Output the [X, Y] coordinate of the center of the cell containing the given text.  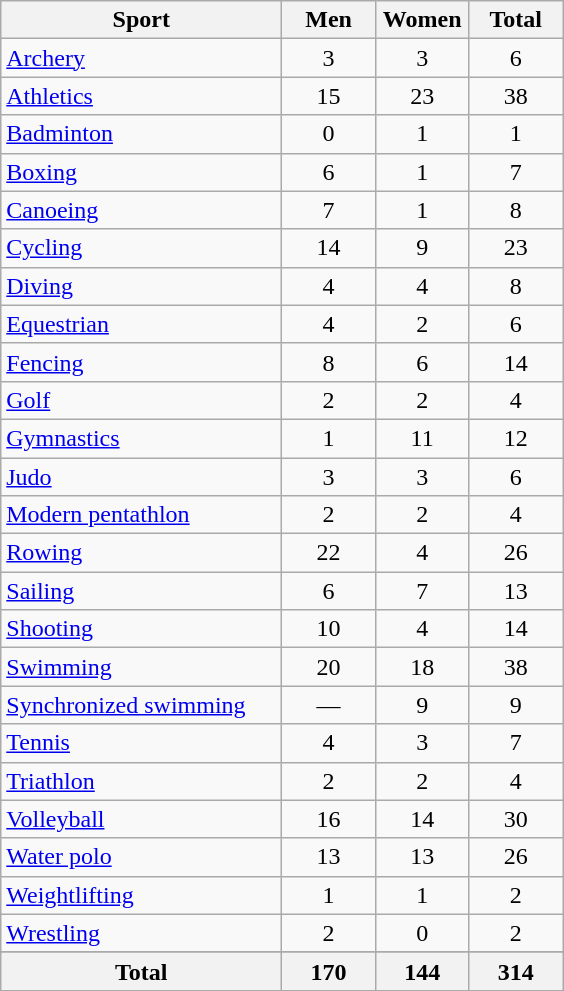
Diving [142, 286]
11 [422, 438]
Triathlon [142, 781]
Gymnastics [142, 438]
Badminton [142, 134]
18 [422, 667]
Sport [142, 20]
10 [329, 629]
Water polo [142, 857]
Cycling [142, 248]
Equestrian [142, 324]
144 [422, 971]
Archery [142, 58]
Fencing [142, 362]
314 [516, 971]
Swimming [142, 667]
Boxing [142, 172]
Volleyball [142, 819]
Golf [142, 400]
170 [329, 971]
Synchronized swimming [142, 705]
15 [329, 96]
Men [329, 20]
Wrestling [142, 933]
Judo [142, 477]
22 [329, 553]
12 [516, 438]
Canoeing [142, 210]
Women [422, 20]
Weightlifting [142, 895]
Athletics [142, 96]
Tennis [142, 743]
20 [329, 667]
Shooting [142, 629]
Modern pentathlon [142, 515]
16 [329, 819]
Sailing [142, 591]
30 [516, 819]
— [329, 705]
Rowing [142, 553]
